From the cell containing the given text, extract its center point as [X, Y] coordinate. 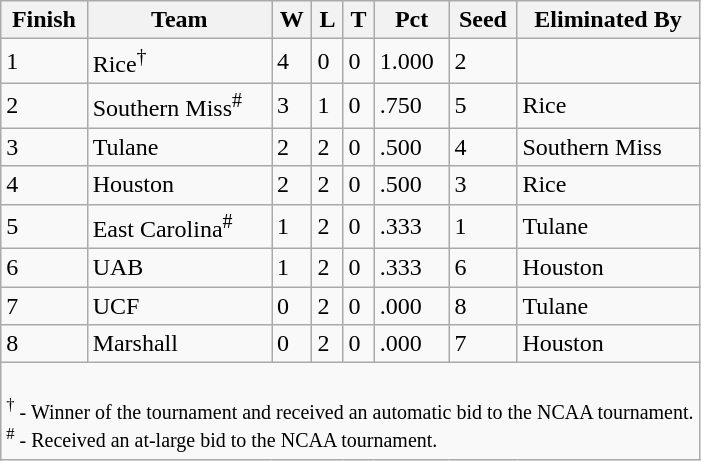
Marshall [179, 344]
Team [179, 20]
Eliminated By [608, 20]
Seed [483, 20]
T [358, 20]
Finish [44, 20]
Pct [412, 20]
UAB [179, 268]
1.000 [412, 62]
L [328, 20]
† - Winner of the tournament and received an automatic bid to the NCAA tournament. # - Received an at-large bid to the NCAA tournament. [350, 411]
Southern Miss [608, 147]
UCF [179, 306]
East Carolina# [179, 226]
.750 [412, 106]
W [292, 20]
Southern Miss# [179, 106]
Rice† [179, 62]
